Find where the given text appears and provide that cell's center as (X, Y) coordinate. 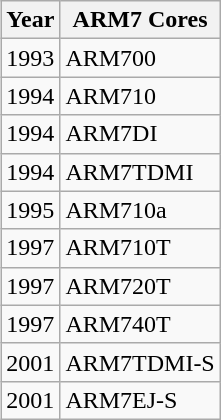
ARM720T (140, 286)
1995 (30, 210)
ARM710a (140, 210)
ARM7EJ-S (140, 400)
ARM710T (140, 248)
ARM7TDMI (140, 172)
ARM7TDMI-S (140, 362)
Year (30, 20)
ARM7 Cores (140, 20)
ARM710 (140, 96)
1993 (30, 58)
ARM740T (140, 324)
ARM7DI (140, 134)
ARM700 (140, 58)
